Detect which cell encompasses the target text, then output its [x, y] center coordinate. 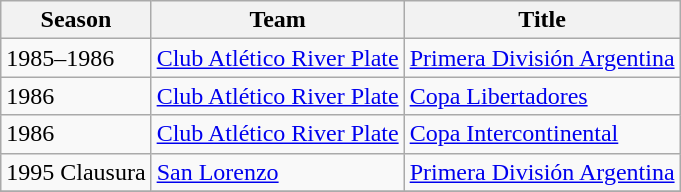
Season [76, 20]
San Lorenzo [278, 172]
1985–1986 [76, 58]
Title [542, 20]
Team [278, 20]
1995 Clausura [76, 172]
Copa Intercontinental [542, 134]
Copa Libertadores [542, 96]
